Provide the (x, y) coordinate of the cell's center where the given text is located.  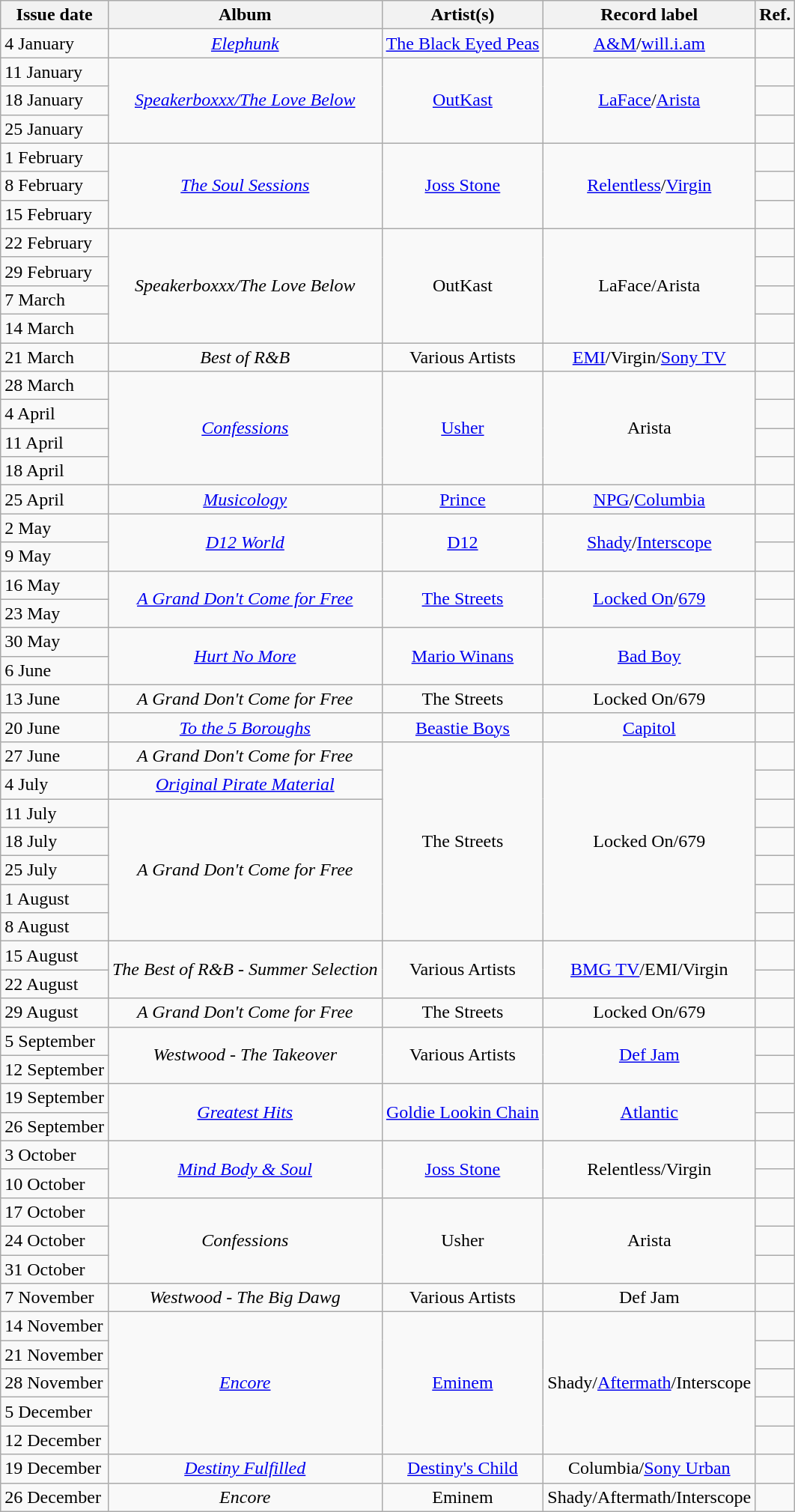
12 September (55, 1069)
26 December (55, 1497)
9 May (55, 556)
NPG/Columbia (650, 500)
Capitol (650, 727)
8 August (55, 927)
15 February (55, 214)
12 December (55, 1440)
31 October (55, 1269)
Original Pirate Material (245, 784)
18 January (55, 100)
23 May (55, 613)
2 May (55, 528)
4 July (55, 784)
Bad Boy (650, 656)
The Black Eyed Peas (463, 43)
11 July (55, 813)
Destiny's Child (463, 1469)
25 January (55, 129)
Record label (650, 15)
14 March (55, 328)
11 April (55, 443)
17 October (55, 1212)
28 March (55, 386)
24 October (55, 1240)
Hurt No More (245, 656)
Ref. (776, 15)
Atlantic (650, 1112)
26 September (55, 1126)
29 February (55, 271)
Goldie Lookin Chain (463, 1112)
D12 World (245, 542)
Album (245, 15)
Destiny Fulfilled (245, 1469)
11 January (55, 72)
10 October (55, 1183)
22 February (55, 243)
The Best of R&B - Summer Selection (245, 970)
D12 (463, 542)
22 August (55, 984)
Issue date (55, 15)
To the 5 Boroughs (245, 727)
1 February (55, 157)
Westwood - The Big Dawg (245, 1298)
7 November (55, 1298)
15 August (55, 956)
27 June (55, 756)
3 October (55, 1155)
21 November (55, 1355)
6 June (55, 670)
14 November (55, 1326)
Mind Body & Soul (245, 1169)
Beastie Boys (463, 727)
1 August (55, 899)
18 July (55, 842)
Prince (463, 500)
28 November (55, 1383)
BMG TV/EMI/Virgin (650, 970)
5 September (55, 1041)
16 May (55, 585)
Artist(s) (463, 15)
A&M/will.i.am (650, 43)
25 April (55, 500)
8 February (55, 186)
19 December (55, 1469)
4 January (55, 43)
18 April (55, 471)
5 December (55, 1412)
13 June (55, 699)
21 March (55, 357)
4 April (55, 414)
Shady/Interscope (650, 542)
30 May (55, 642)
Mario Winans (463, 656)
19 September (55, 1098)
Best of R&B (245, 357)
Greatest Hits (245, 1112)
20 June (55, 727)
The Soul Sessions (245, 186)
7 March (55, 300)
Musicology (245, 500)
Columbia/Sony Urban (650, 1469)
Elephunk (245, 43)
29 August (55, 1012)
EMI/Virgin/Sony TV (650, 357)
Westwood - The Takeover (245, 1055)
25 July (55, 870)
